Capture the cell that displays the provided text and extract its [x, y] central coordinate. 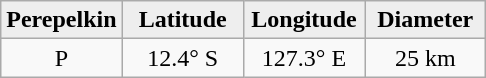
Longitude [304, 20]
Perepelkin [62, 20]
25 km [426, 58]
Latitude [182, 20]
127.3° E [304, 58]
12.4° S [182, 58]
Diameter [426, 20]
P [62, 58]
